For the text-containing cell, return its midpoint in (X, Y) coordinate format. 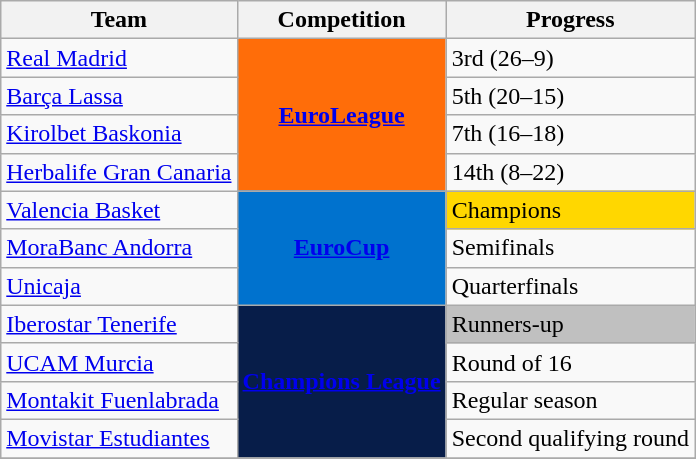
Unicaja (119, 286)
Regular season (570, 400)
Second qualifying round (570, 438)
Team (119, 20)
7th (16–18) (570, 134)
Competition (342, 20)
Quarterfinals (570, 286)
UCAM Murcia (119, 362)
3rd (26–9) (570, 58)
Real Madrid (119, 58)
Champions League (342, 381)
Montakit Fuenlabrada (119, 400)
5th (20–15) (570, 96)
Iberostar Tenerife (119, 324)
Herbalife Gran Canaria (119, 172)
Runners-up (570, 324)
Champions (570, 210)
Barça Lassa (119, 96)
Semifinals (570, 248)
Valencia Basket (119, 210)
Progress (570, 20)
Kirolbet Baskonia (119, 134)
14th (8–22) (570, 172)
Movistar Estudiantes (119, 438)
EuroLeague (342, 115)
MoraBanc Andorra (119, 248)
Round of 16 (570, 362)
EuroCup (342, 248)
